Locate the cell with the specified text and output its (X, Y) center coordinate. 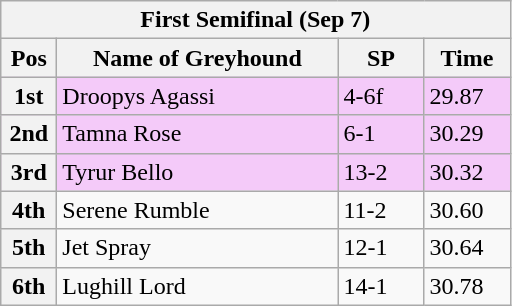
30.78 (467, 286)
Name of Greyhound (198, 58)
30.29 (467, 134)
Lughill Lord (198, 286)
4th (29, 210)
6th (29, 286)
2nd (29, 134)
5th (29, 248)
14-1 (381, 286)
3rd (29, 172)
First Semifinal (Sep 7) (256, 20)
Droopys Agassi (198, 96)
30.64 (467, 248)
SP (381, 58)
6-1 (381, 134)
Serene Rumble (198, 210)
Jet Spray (198, 248)
1st (29, 96)
11-2 (381, 210)
30.60 (467, 210)
Pos (29, 58)
Tyrur Bello (198, 172)
13-2 (381, 172)
4-6f (381, 96)
30.32 (467, 172)
Time (467, 58)
Tamna Rose (198, 134)
29.87 (467, 96)
12-1 (381, 248)
